Search for the cell housing the specified text and yield its (x, y) center coordinate. 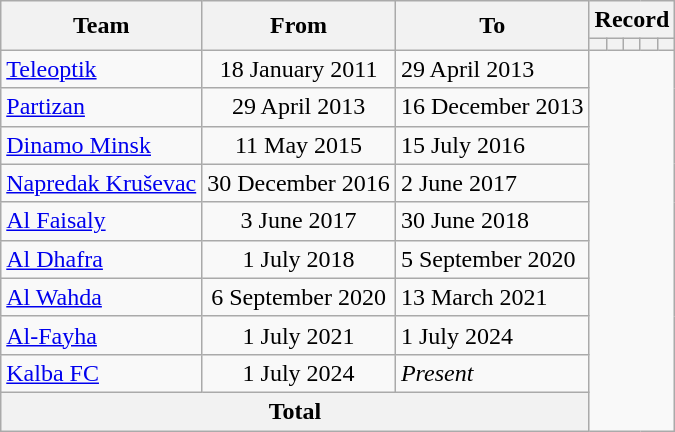
1 July 2021 (299, 335)
From (299, 26)
1 July 2018 (299, 259)
Present (492, 373)
15 July 2016 (492, 145)
Al Dhafra (102, 259)
3 June 2017 (299, 221)
Napredak Kruševac (102, 183)
30 June 2018 (492, 221)
Total (295, 411)
30 December 2016 (299, 183)
13 March 2021 (492, 297)
Al Faisaly (102, 221)
16 December 2013 (492, 107)
Dinamo Minsk (102, 145)
Team (102, 26)
Partizan (102, 107)
Teleoptik (102, 69)
18 January 2011 (299, 69)
2 June 2017 (492, 183)
6 September 2020 (299, 297)
Al-Fayha (102, 335)
To (492, 26)
5 September 2020 (492, 259)
11 May 2015 (299, 145)
Kalba FC (102, 373)
Al Wahda (102, 297)
Record (632, 20)
